Return the [x, y] coordinate for the center point of the cell that contains the specified text.  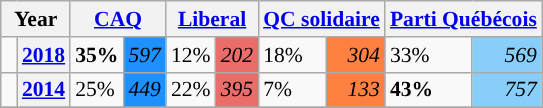
2018 [44, 55]
QC solidaire [322, 19]
18% [292, 55]
CAQ [118, 19]
35% [96, 55]
Year [36, 19]
Liberal [212, 19]
304 [355, 55]
757 [507, 90]
12% [191, 55]
133 [355, 90]
395 [238, 90]
Parti Québécois [464, 19]
2014 [44, 90]
7% [292, 90]
202 [238, 55]
22% [191, 90]
597 [144, 55]
449 [144, 90]
25% [96, 90]
569 [507, 55]
33% [428, 55]
43% [428, 90]
